From the cell containing the given text, extract its center point as (X, Y) coordinate. 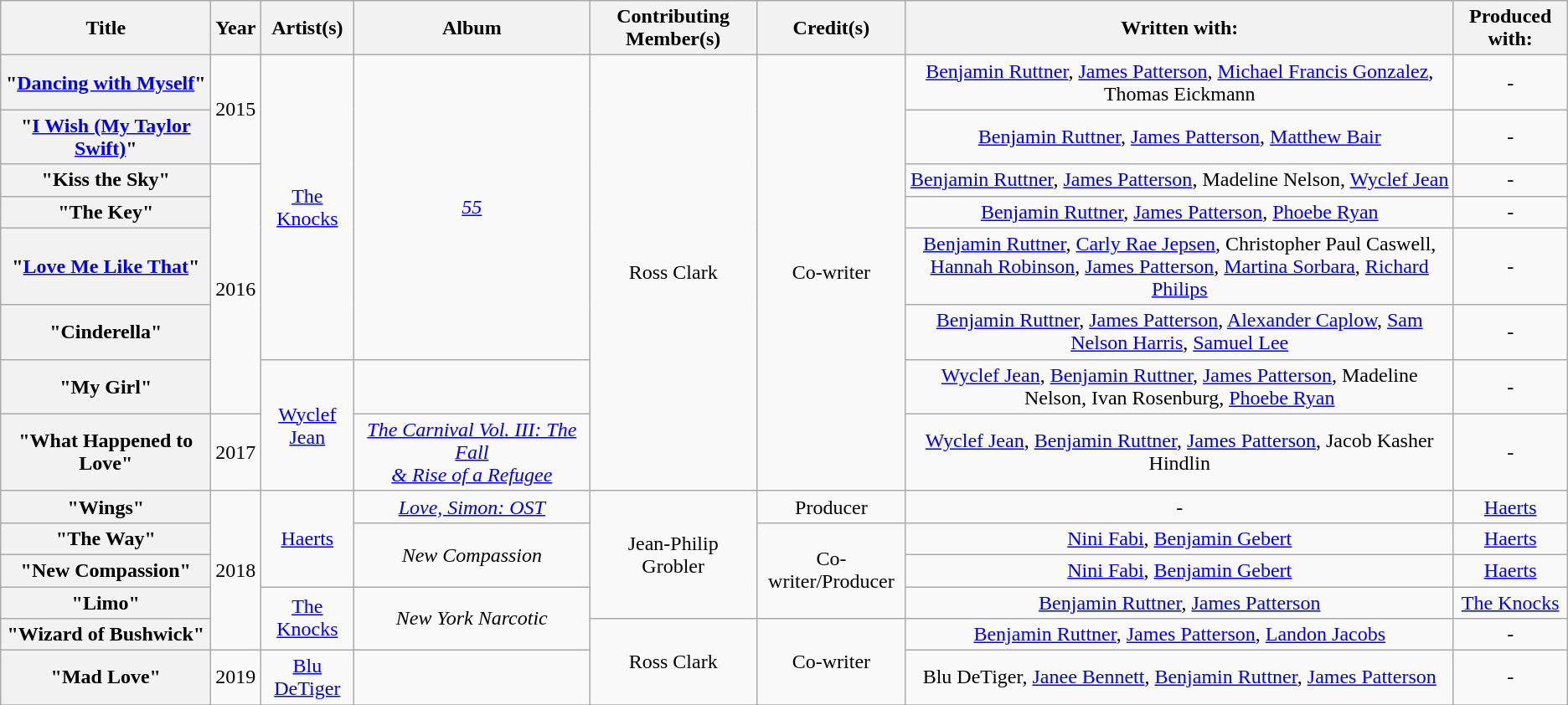
Title (106, 28)
Benjamin Ruttner, James Patterson, Phoebe Ryan (1179, 212)
55 (472, 208)
"Wings" (106, 507)
"My Girl" (106, 387)
Credit(s) (831, 28)
Produced with: (1510, 28)
2019 (236, 678)
Benjamin Ruttner, James Patterson, Alexander Caplow, Sam Nelson Harris, Samuel Lee (1179, 332)
"New Compassion" (106, 570)
2018 (236, 570)
Blu DeTiger, Janee Bennett, Benjamin Ruttner, James Patterson (1179, 678)
Benjamin Ruttner, James Patterson, Landon Jacobs (1179, 635)
Benjamin Ruttner, James Patterson (1179, 602)
"I Wish (My Taylor Swift)" (106, 137)
The Carnival Vol. III: The Fall& Rise of a Refugee (472, 452)
2016 (236, 289)
"Wizard of Bushwick" (106, 635)
Benjamin Ruttner, James Patterson, Madeline Nelson, Wyclef Jean (1179, 180)
New Compassion (472, 554)
"What Happened to Love" (106, 452)
Wyclef Jean, Benjamin Ruttner, James Patterson, Madeline Nelson, Ivan Rosenburg, Phoebe Ryan (1179, 387)
"Dancing with Myself" (106, 82)
"The Key" (106, 212)
Blu DeTiger (307, 678)
Love, Simon: OST (472, 507)
Producer (831, 507)
Jean-Philip Grobler (673, 554)
2015 (236, 110)
"Kiss the Sky" (106, 180)
Benjamin Ruttner, James Patterson, Matthew Bair (1179, 137)
"Cinderella" (106, 332)
2017 (236, 452)
Benjamin Ruttner, Carly Rae Jepsen, Christopher Paul Caswell, Hannah Robinson, James Patterson, Martina Sorbara, Richard Philips (1179, 266)
"Love Me Like That" (106, 266)
Contributing Member(s) (673, 28)
Written with: (1179, 28)
Wyclef Jean (307, 425)
Benjamin Ruttner, James Patterson, Michael Francis Gonzalez, Thomas Eickmann (1179, 82)
"Mad Love" (106, 678)
Year (236, 28)
"Limo" (106, 602)
Album (472, 28)
Artist(s) (307, 28)
Co-writer/Producer (831, 570)
"The Way" (106, 538)
New York Narcotic (472, 618)
Wyclef Jean, Benjamin Ruttner, James Patterson, Jacob Kasher Hindlin (1179, 452)
